Scan for the cell matching the given text and deliver its [x, y] coordinate at center. 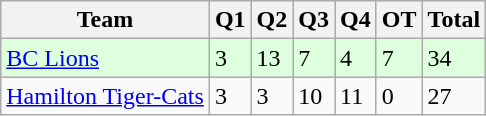
OT [399, 20]
Q2 [272, 20]
Hamilton Tiger-Cats [106, 96]
13 [272, 58]
11 [356, 96]
4 [356, 58]
10 [314, 96]
Q1 [230, 20]
Team [106, 20]
Q3 [314, 20]
27 [454, 96]
BC Lions [106, 58]
0 [399, 96]
34 [454, 58]
Q4 [356, 20]
Total [454, 20]
